Scan for the cell matching the given text and deliver its (x, y) coordinate at center. 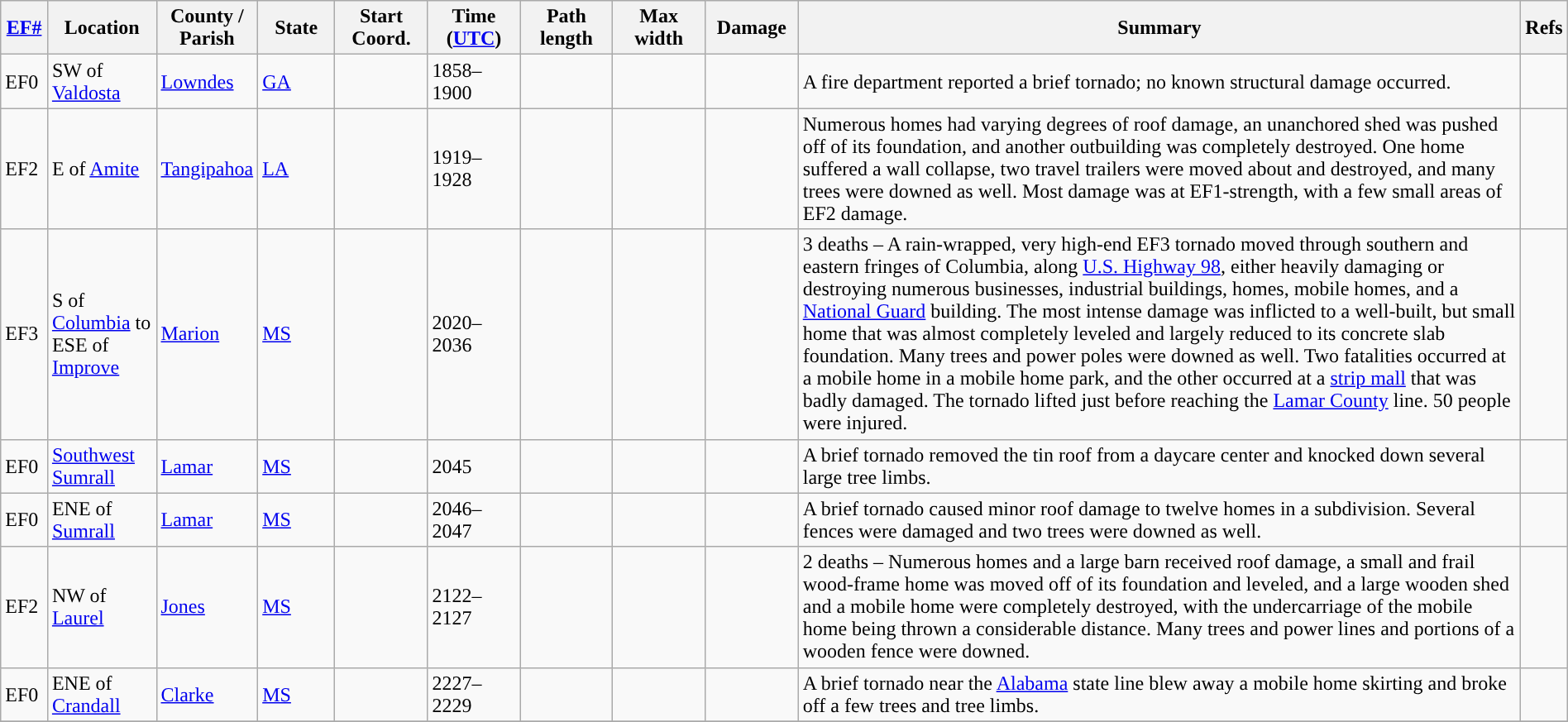
Lowndes (207, 81)
Damage (751, 28)
1919–1928 (474, 169)
LA (296, 169)
2227–2229 (474, 695)
Time (UTC) (474, 28)
ENE of Sumrall (102, 519)
Clarke (207, 695)
Path length (566, 28)
Southwest Sumrall (102, 466)
1858–1900 (474, 81)
EF# (25, 28)
ENE of Crandall (102, 695)
E of Amite (102, 169)
A brief tornado caused minor roof damage to twelve homes in a subdivision. Several fences were damaged and two trees were downed as well. (1159, 519)
2045 (474, 466)
2122–2127 (474, 607)
A brief tornado near the Alabama state line blew away a mobile home skirting and broke off a few trees and tree limbs. (1159, 695)
EF3 (25, 334)
S of Columbia to ESE of Improve (102, 334)
NW of Laurel (102, 607)
Tangipahoa (207, 169)
A brief tornado removed the tin roof from a daycare center and knocked down several large tree limbs. (1159, 466)
2020–2036 (474, 334)
GA (296, 81)
Max width (659, 28)
Refs (1545, 28)
Start Coord. (381, 28)
County / Parish (207, 28)
2046–2047 (474, 519)
A fire department reported a brief tornado; no known structural damage occurred. (1159, 81)
SW of Valdosta (102, 81)
Summary (1159, 28)
Location (102, 28)
Marion (207, 334)
State (296, 28)
Jones (207, 607)
